Return [X, Y] of the center of cell containing provided text 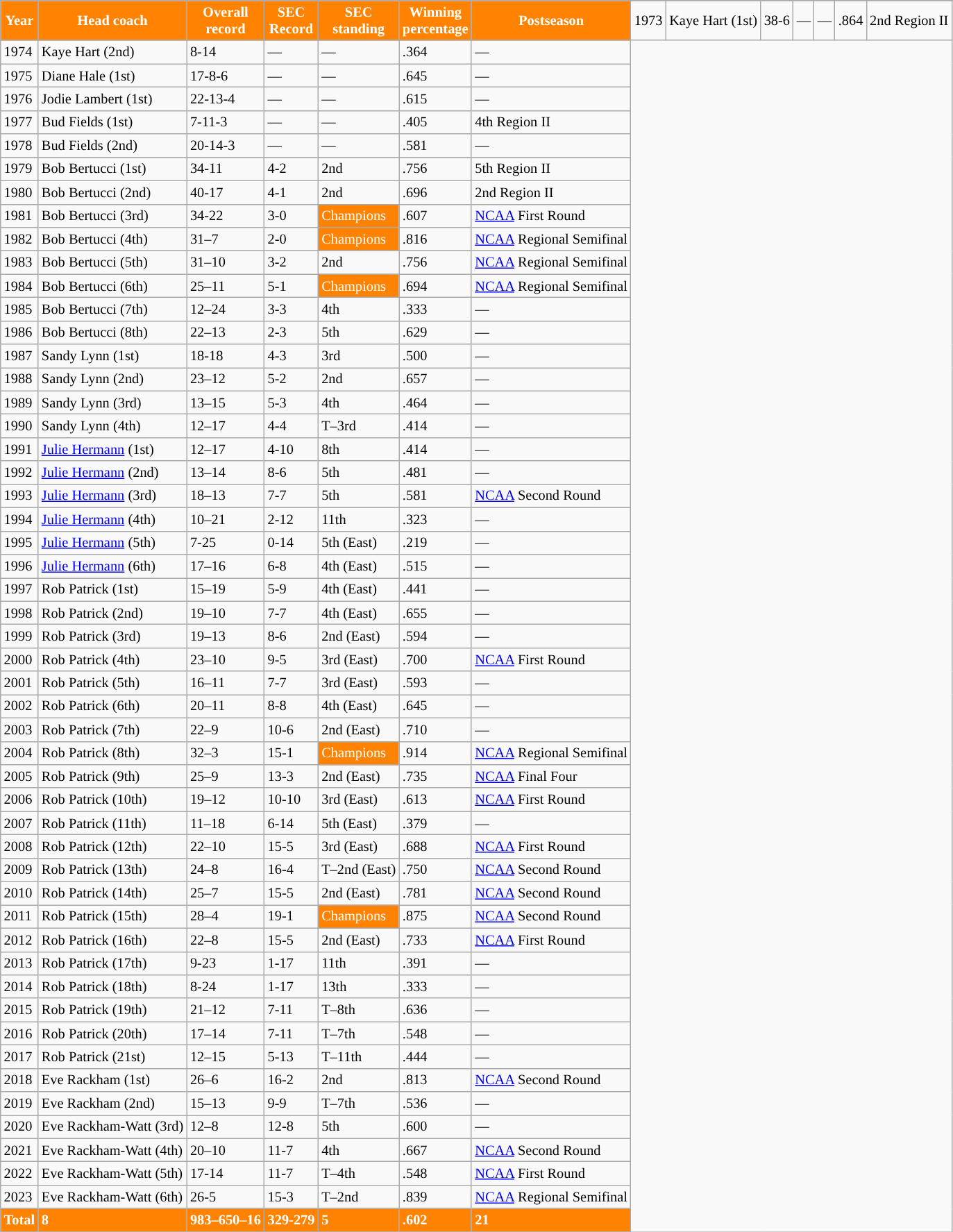
1998 [19, 613]
22–8 [226, 940]
2005 [19, 776]
2002 [19, 706]
Eve Rackham-Watt (3rd) [112, 1126]
40-17 [226, 192]
1980 [19, 192]
.694 [435, 286]
.781 [435, 893]
12–15 [226, 1056]
2009 [19, 870]
2019 [19, 1104]
.594 [435, 636]
17–14 [226, 1033]
2004 [19, 753]
22-13-4 [226, 99]
1999 [19, 636]
2022 [19, 1174]
5-9 [292, 589]
4-2 [292, 169]
Rob Patrick (8th) [112, 753]
.379 [435, 823]
2-12 [292, 519]
Bob Bertucci (5th) [112, 262]
Rob Patrick (6th) [112, 706]
Jodie Lambert (1st) [112, 99]
Bob Bertucci (4th) [112, 239]
.629 [435, 332]
Julie Hermann (1st) [112, 449]
2000 [19, 659]
20–10 [226, 1150]
SECstanding [358, 20]
Rob Patrick (13th) [112, 870]
5-13 [292, 1056]
.636 [435, 1010]
4-1 [292, 192]
2011 [19, 916]
3rd [358, 356]
9-9 [292, 1104]
21 [551, 1220]
Kaye Hart (1st) [713, 20]
2010 [19, 893]
Total [19, 1220]
2001 [19, 683]
8-14 [226, 52]
10-10 [292, 800]
17-14 [226, 1174]
Rob Patrick (16th) [112, 940]
Bud Fields (2nd) [112, 146]
8 [112, 1220]
5th Region II [551, 169]
Bob Bertucci (1st) [112, 169]
23–12 [226, 379]
34-11 [226, 169]
20–11 [226, 706]
1989 [19, 403]
Sandy Lynn (4th) [112, 425]
5 [358, 1220]
.219 [435, 543]
Rob Patrick (12th) [112, 846]
.816 [435, 239]
Bud Fields (1st) [112, 122]
34-22 [226, 216]
Head coach [112, 20]
1992 [19, 473]
Rob Patrick (14th) [112, 893]
5-2 [292, 379]
1977 [19, 122]
Eve Rackham-Watt (6th) [112, 1197]
2016 [19, 1033]
2018 [19, 1080]
4-10 [292, 449]
Overall record [226, 20]
6-8 [292, 566]
Eve Rackham (2nd) [112, 1104]
Rob Patrick (5th) [112, 683]
Rob Patrick (15th) [112, 916]
1974 [19, 52]
Julie Hermann (5th) [112, 543]
2007 [19, 823]
Bob Bertucci (8th) [112, 332]
Sandy Lynn (3rd) [112, 403]
SECRecord [292, 20]
5-3 [292, 403]
.441 [435, 589]
.593 [435, 683]
2006 [19, 800]
1984 [19, 286]
.536 [435, 1104]
8-24 [226, 986]
Rob Patrick (9th) [112, 776]
31–10 [226, 262]
.700 [435, 659]
10–21 [226, 519]
.602 [435, 1220]
.481 [435, 473]
19–10 [226, 613]
Julie Hermann (6th) [112, 566]
1976 [19, 99]
19–12 [226, 800]
31–7 [226, 239]
1988 [19, 379]
T–2nd (East) [358, 870]
26-5 [226, 1197]
13–15 [226, 403]
1994 [19, 519]
7-11-3 [226, 122]
.444 [435, 1056]
T–2nd [358, 1197]
2008 [19, 846]
Eve Rackham-Watt (5th) [112, 1174]
17–16 [226, 566]
18-18 [226, 356]
Sandy Lynn (2nd) [112, 379]
.515 [435, 566]
6-14 [292, 823]
.364 [435, 52]
T–11th [358, 1056]
26–6 [226, 1080]
3-3 [292, 309]
Rob Patrick (3rd) [112, 636]
983–650–16 [226, 1220]
18–13 [226, 496]
19–13 [226, 636]
.696 [435, 192]
4-4 [292, 425]
20-14-3 [226, 146]
Julie Hermann (2nd) [112, 473]
11–18 [226, 823]
2015 [19, 1010]
1996 [19, 566]
23–10 [226, 659]
.500 [435, 356]
1981 [19, 216]
13–14 [226, 473]
1975 [19, 76]
Bob Bertucci (2nd) [112, 192]
T–8th [358, 1010]
.733 [435, 940]
.864 [851, 20]
1973 [648, 20]
3-2 [292, 262]
.710 [435, 729]
.839 [435, 1197]
Rob Patrick (19th) [112, 1010]
9-5 [292, 659]
.405 [435, 122]
22–9 [226, 729]
.875 [435, 916]
2013 [19, 963]
15–19 [226, 589]
.655 [435, 613]
Julie Hermann (3rd) [112, 496]
Winning percentage [435, 20]
Rob Patrick (17th) [112, 963]
2012 [19, 940]
.750 [435, 870]
.600 [435, 1126]
.323 [435, 519]
Eve Rackham (1st) [112, 1080]
3-0 [292, 216]
Kaye Hart (2nd) [112, 52]
25–9 [226, 776]
9-23 [226, 963]
13-3 [292, 776]
Rob Patrick (20th) [112, 1033]
8-8 [292, 706]
.464 [435, 403]
NCAA Final Four [551, 776]
15–13 [226, 1104]
4th Region II [551, 122]
1993 [19, 496]
1990 [19, 425]
Year [19, 20]
2020 [19, 1126]
8th [358, 449]
Bob Bertucci (3rd) [112, 216]
0-14 [292, 543]
5-1 [292, 286]
24–8 [226, 870]
Bob Bertucci (6th) [112, 286]
329-279 [292, 1220]
25–11 [226, 286]
12–24 [226, 309]
1978 [19, 146]
2017 [19, 1056]
12-8 [292, 1126]
.391 [435, 963]
.615 [435, 99]
2023 [19, 1197]
Rob Patrick (11th) [112, 823]
13th [358, 986]
1986 [19, 332]
1979 [19, 169]
1987 [19, 356]
25–7 [226, 893]
Diane Hale (1st) [112, 76]
Julie Hermann (4th) [112, 519]
1995 [19, 543]
Rob Patrick (4th) [112, 659]
15-1 [292, 753]
2014 [19, 986]
10-6 [292, 729]
Rob Patrick (21st) [112, 1056]
1997 [19, 589]
Postseason [551, 20]
Rob Patrick (1st) [112, 589]
Rob Patrick (7th) [112, 729]
Bob Bertucci (7th) [112, 309]
1983 [19, 262]
15-3 [292, 1197]
22–10 [226, 846]
.657 [435, 379]
38-6 [777, 20]
.607 [435, 216]
21–12 [226, 1010]
22–13 [226, 332]
1991 [19, 449]
17-8-6 [226, 76]
32–3 [226, 753]
.735 [435, 776]
4-3 [292, 356]
Eve Rackham-Watt (4th) [112, 1150]
2-3 [292, 332]
.688 [435, 846]
16-2 [292, 1080]
2021 [19, 1150]
12–8 [226, 1126]
7-25 [226, 543]
16-4 [292, 870]
T–3rd [358, 425]
.613 [435, 800]
Sandy Lynn (1st) [112, 356]
16–11 [226, 683]
19-1 [292, 916]
T–4th [358, 1174]
Rob Patrick (18th) [112, 986]
.667 [435, 1150]
Rob Patrick (10th) [112, 800]
2-0 [292, 239]
.914 [435, 753]
.813 [435, 1080]
2003 [19, 729]
1982 [19, 239]
28–4 [226, 916]
1985 [19, 309]
Rob Patrick (2nd) [112, 613]
